Output the [X, Y] coordinate of the center of the cell containing the given text.  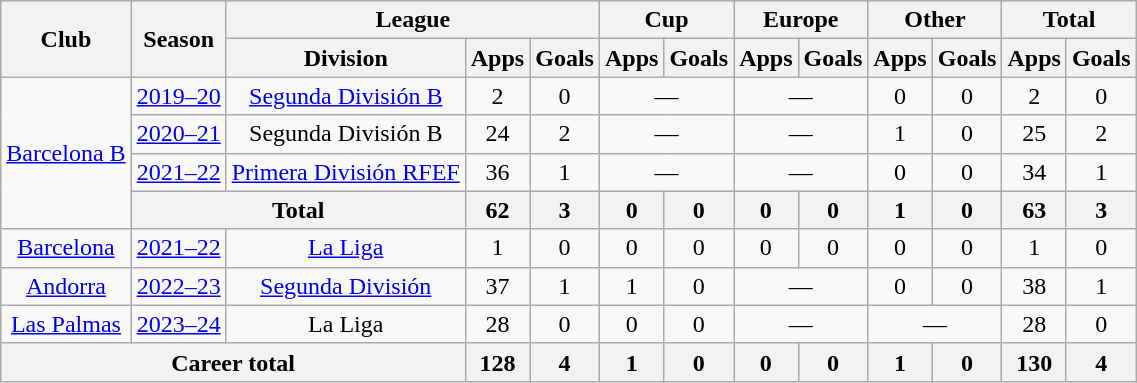
63 [1034, 210]
2019–20 [178, 96]
Division [346, 58]
2022–23 [178, 286]
36 [497, 172]
Primera División RFEF [346, 172]
League [412, 20]
130 [1034, 362]
Las Palmas [66, 324]
62 [497, 210]
2023–24 [178, 324]
24 [497, 134]
Cup [666, 20]
Season [178, 39]
Barcelona [66, 248]
Career total [234, 362]
Segunda División [346, 286]
128 [497, 362]
34 [1034, 172]
2020–21 [178, 134]
Europe [801, 20]
Other [935, 20]
Andorra [66, 286]
37 [497, 286]
Barcelona B [66, 153]
38 [1034, 286]
25 [1034, 134]
Club [66, 39]
